For the text-containing cell, return its midpoint in (x, y) coordinate format. 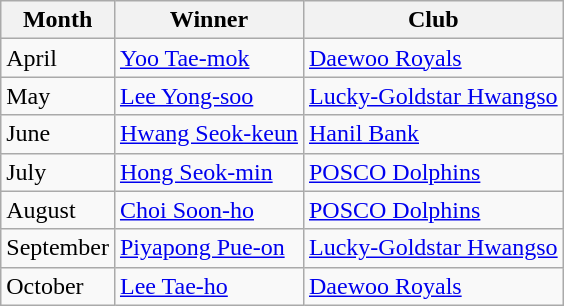
May (58, 96)
Hwang Seok-keun (208, 134)
October (58, 286)
April (58, 58)
Choi Soon-ho (208, 210)
Winner (208, 20)
Club (433, 20)
September (58, 248)
Month (58, 20)
June (58, 134)
Lee Yong-soo (208, 96)
August (58, 210)
July (58, 172)
Piyapong Pue-on (208, 248)
Lee Tae-ho (208, 286)
Hong Seok-min (208, 172)
Hanil Bank (433, 134)
Yoo Tae-mok (208, 58)
